Extract the (X, Y) coordinate from the center of the cell holding the provided text.  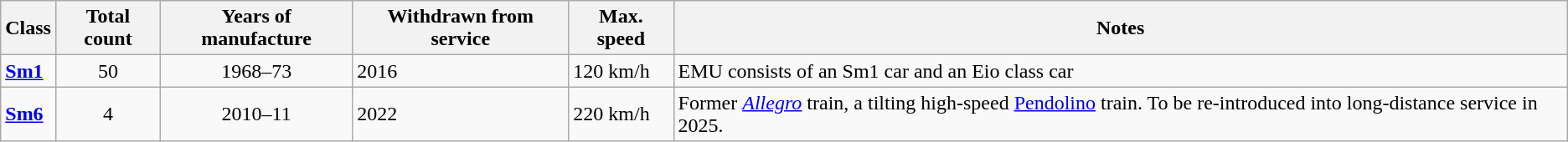
Total count (107, 28)
120 km/h (622, 71)
Sm6 (28, 114)
50 (107, 71)
1968–73 (256, 71)
Notes (1121, 28)
Max. speed (622, 28)
Class (28, 28)
EMU consists of an Sm1 car and an Eio class car (1121, 71)
2016 (461, 71)
2022 (461, 114)
220 km/h (622, 114)
2010–11 (256, 114)
Sm1 (28, 71)
Years of manufacture (256, 28)
Withdrawn from service (461, 28)
4 (107, 114)
Former Allegro train, a tilting high-speed Pendolino train. To be re-introduced into long-distance service in 2025. (1121, 114)
